Scan for the cell matching the given text and deliver its (X, Y) coordinate at center. 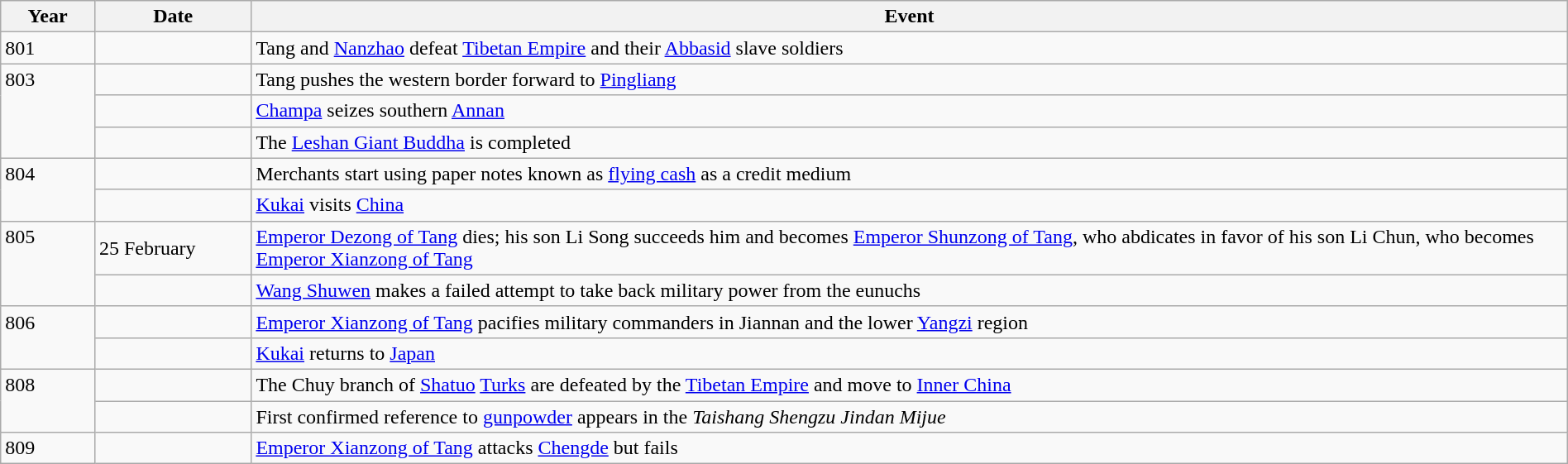
801 (48, 48)
Event (910, 17)
Emperor Xianzong of Tang pacifies military commanders in Jiannan and the lower Yangzi region (910, 322)
The Leshan Giant Buddha is completed (910, 142)
Kukai visits China (910, 205)
805 (48, 263)
Tang and Nanzhao defeat Tibetan Empire and their Abbasid slave soldiers (910, 48)
Date (172, 17)
The Chuy branch of Shatuo Turks are defeated by the Tibetan Empire and move to Inner China (910, 385)
Champa seizes southern Annan (910, 111)
809 (48, 448)
Emperor Xianzong of Tang attacks Chengde but fails (910, 448)
806 (48, 337)
Merchants start using paper notes known as flying cash as a credit medium (910, 174)
Wang Shuwen makes a failed attempt to take back military power from the eunuchs (910, 290)
803 (48, 111)
Tang pushes the western border forward to Pingliang (910, 79)
804 (48, 189)
25 February (172, 248)
808 (48, 400)
Kukai returns to Japan (910, 353)
First confirmed reference to gunpowder appears in the Taishang Shengzu Jindan Mijue (910, 416)
Year (48, 17)
